Return the [X, Y] coordinate for the center point of the cell that contains the specified text.  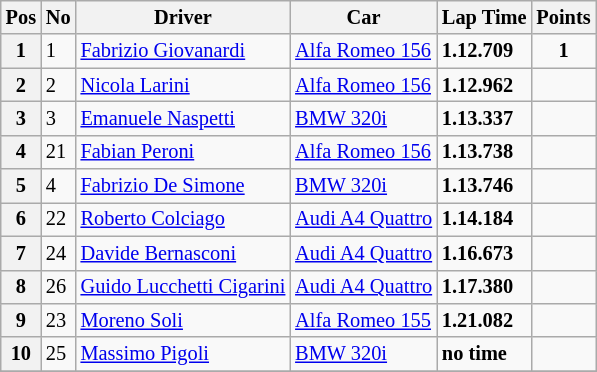
Guido Lucchetti Cigarini [184, 287]
Lap Time [484, 17]
Points [563, 17]
Car [364, 17]
10 [21, 354]
26 [58, 287]
25 [58, 354]
1.13.738 [484, 152]
Massimo Pigoli [184, 354]
No [58, 17]
Moreno Soli [184, 320]
1.13.746 [484, 186]
1.16.673 [484, 253]
1.12.962 [484, 85]
24 [58, 253]
Davide Bernasconi [184, 253]
Driver [184, 17]
7 [21, 253]
Nicola Larini [184, 85]
1.17.380 [484, 287]
21 [58, 152]
22 [58, 219]
8 [21, 287]
5 [21, 186]
1.13.337 [484, 118]
1.14.184 [484, 219]
Alfa Romeo 155 [364, 320]
Emanuele Naspetti [184, 118]
9 [21, 320]
no time [484, 354]
Fabrizio Giovanardi [184, 51]
1.21.082 [484, 320]
23 [58, 320]
Pos [21, 17]
Fabian Peroni [184, 152]
1.12.709 [484, 51]
Fabrizio De Simone [184, 186]
6 [21, 219]
Roberto Colciago [184, 219]
